Extract the [x, y] coordinate from the center of the cell holding the provided text.  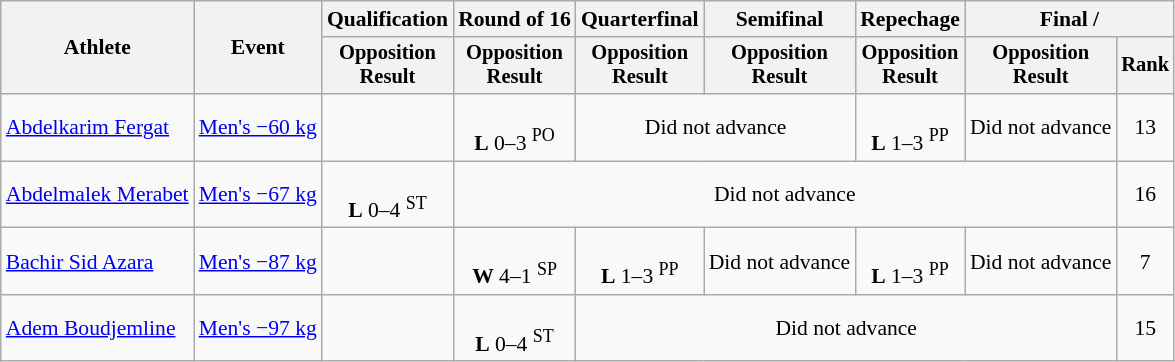
Adem Boudjemline [98, 328]
Men's −97 kg [258, 328]
Abdelmalek Merabet [98, 194]
W 4–1 SP [514, 262]
Event [258, 48]
Men's −67 kg [258, 194]
Bachir Sid Azara [98, 262]
Round of 16 [514, 19]
Quarterfinal [640, 19]
Rank [1145, 66]
Repechage [910, 19]
Qualification [388, 19]
7 [1145, 262]
Abdelkarim Fergat [98, 128]
15 [1145, 328]
Athlete [98, 48]
L 0–3 PO [514, 128]
Semifinal [780, 19]
Final / [1070, 19]
16 [1145, 194]
Men's −87 kg [258, 262]
Men's −60 kg [258, 128]
13 [1145, 128]
